Capture the cell that displays the provided text and extract its [X, Y] central coordinate. 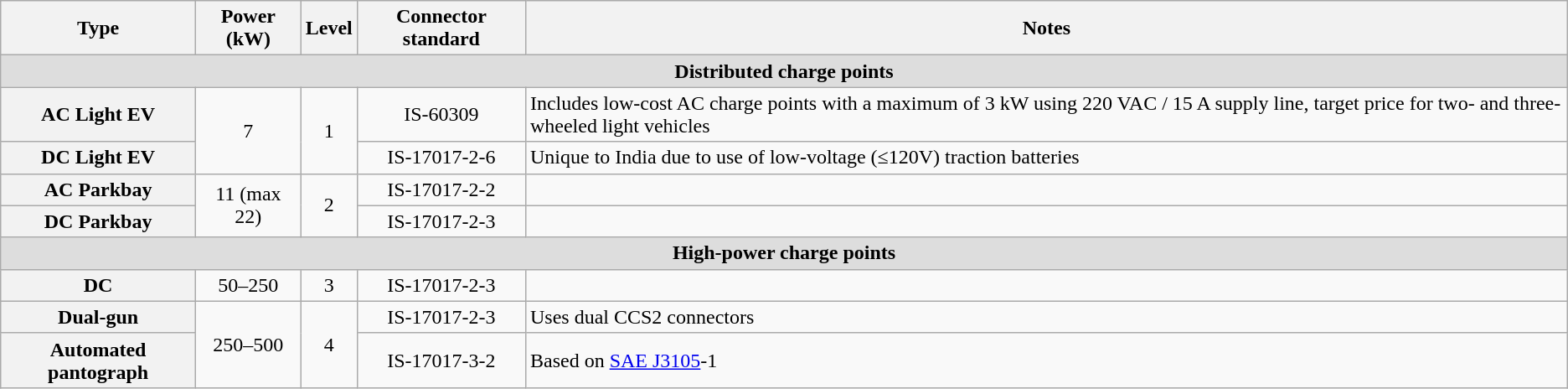
High-power charge points [784, 253]
Uses dual CCS2 connectors [1046, 317]
3 [328, 285]
IS-17017-2-2 [441, 189]
AC Light EV [99, 114]
Type [99, 29]
DC Parkbay [99, 221]
250–500 [248, 344]
Distributed charge points [784, 71]
7 [248, 131]
11 (max 22) [248, 205]
2 [328, 205]
IS-17017-3-2 [441, 360]
Based on SAE J3105-1 [1046, 360]
50–250 [248, 285]
Power (kW) [248, 29]
4 [328, 344]
AC Parkbay [99, 189]
IS-60309 [441, 114]
DC [99, 285]
Connector standard [441, 29]
Notes [1046, 29]
1 [328, 131]
DC Light EV [99, 158]
Automated pantograph [99, 360]
Dual-gun [99, 317]
Includes low-cost AC charge points with a maximum of 3 kW using 220 VAC / 15 A supply line, target price for two- and three-wheeled light vehicles [1046, 114]
IS-17017-2-6 [441, 158]
Level [328, 29]
Unique to India due to use of low-voltage (≤120V) traction batteries [1046, 158]
